Pinpoint the cell where the given text exists, returning its (x, y) midpoint coordinate. 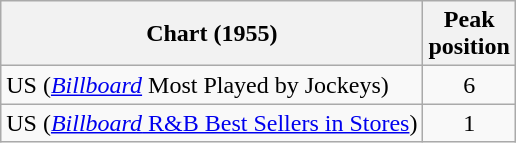
Chart (1955) (212, 34)
US (Billboard Most Played by Jockeys) (212, 85)
1 (469, 123)
Peakposition (469, 34)
6 (469, 85)
US (Billboard R&B Best Sellers in Stores) (212, 123)
